Capture the cell that displays the provided text and extract its [x, y] central coordinate. 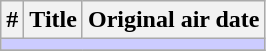
# [12, 20]
Original air date [174, 20]
Title [54, 20]
